Find where the given text appears and provide that cell's center as (X, Y) coordinate. 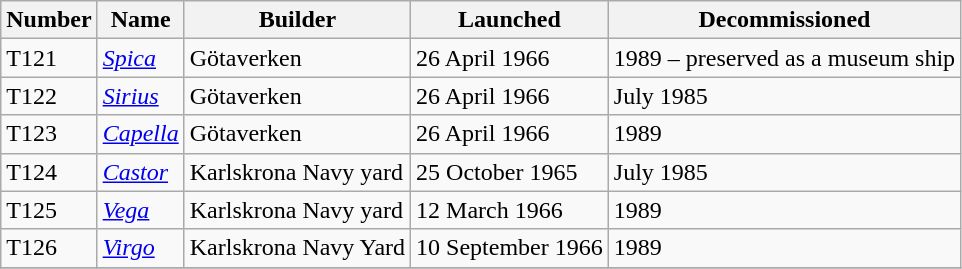
T123 (49, 134)
Virgo (140, 248)
Vega (140, 210)
Castor (140, 172)
Launched (510, 20)
10 September 1966 (510, 248)
Name (140, 20)
Number (49, 20)
12 March 1966 (510, 210)
25 October 1965 (510, 172)
T124 (49, 172)
Decommissioned (784, 20)
Karlskrona Navy Yard (297, 248)
T125 (49, 210)
Sirius (140, 96)
T121 (49, 58)
Spica (140, 58)
1989 – preserved as a museum ship (784, 58)
Builder (297, 20)
T122 (49, 96)
Capella (140, 134)
T126 (49, 248)
